Determine the (X, Y) coordinate at the center of the cell enclosing the given text.  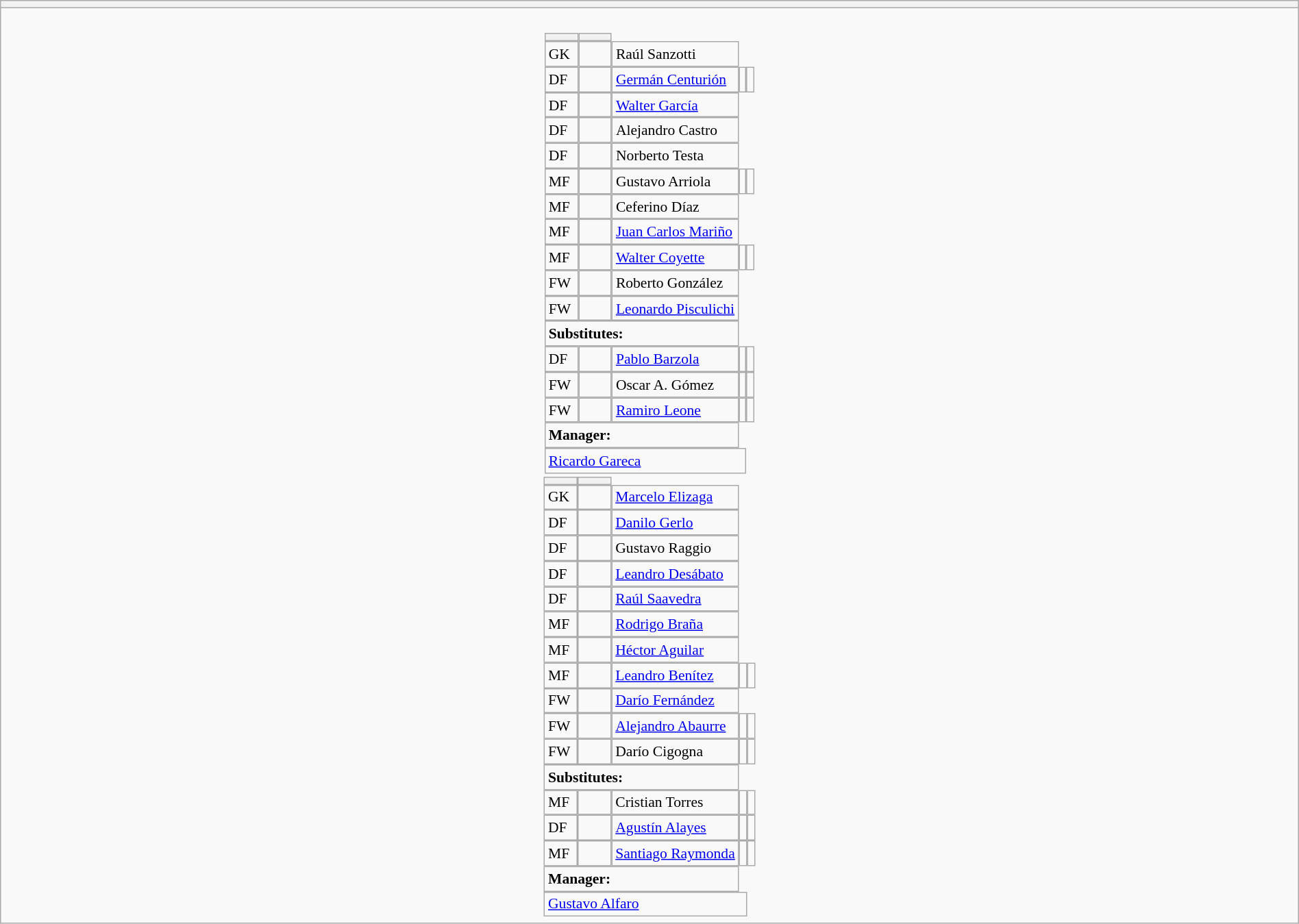
Santiago Raymonda (675, 853)
Ceferino Díaz (676, 207)
Norberto Testa (676, 156)
Alejandro Abaurre (675, 726)
Raúl Saavedra (675, 599)
Leonardo Pisculichi (676, 308)
Cristian Torres (675, 803)
Leandro Benítez (675, 675)
Darío Fernández (675, 700)
Pablo Barzola (676, 359)
Danilo Gerlo (675, 522)
Juan Carlos Mariño (676, 232)
Darío Cigogna (675, 752)
Oscar A. Gómez (676, 385)
Marcelo Elizaga (675, 497)
Gustavo Arriola (676, 181)
Rodrigo Braña (675, 625)
Germán Centurión (676, 79)
Walter Coyette (676, 258)
Raúl Sanzotti (676, 53)
Ramiro Leone (676, 410)
Gustavo Alfaro (645, 904)
Walter García (676, 105)
Héctor Aguilar (675, 649)
Roberto González (676, 282)
Gustavo Raggio (675, 548)
Alejandro Castro (676, 130)
Ricardo Gareca (645, 460)
Agustín Alayes (675, 827)
Leandro Desábato (675, 574)
